Search for the cell housing the specified text and yield its (X, Y) center coordinate. 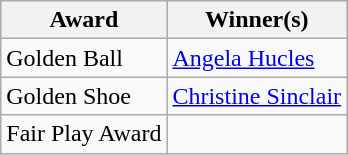
Fair Play Award (84, 134)
Golden Shoe (84, 96)
Angela Hucles (257, 58)
Award (84, 20)
Winner(s) (257, 20)
Golden Ball (84, 58)
Christine Sinclair (257, 96)
